Provide the [x, y] coordinate of the cell's center where the given text is located.  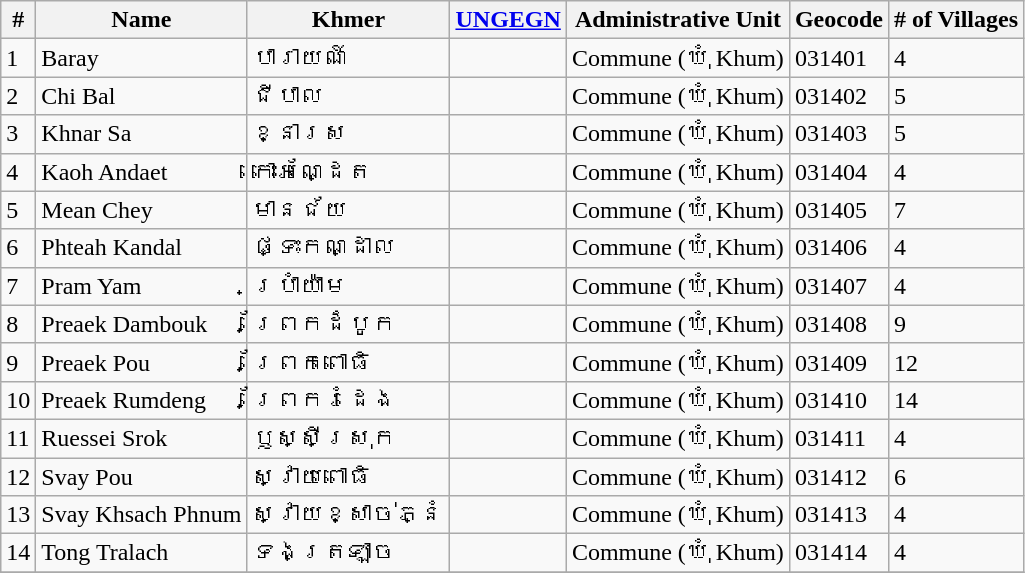
ព្រែកដំបូក [348, 324]
ព្រែកពោធិ [348, 362]
031408 [838, 324]
# of Villages [956, 20]
Preaek Dambouk [142, 324]
Administrative Unit [678, 20]
ប្រាំយ៉ាម [348, 286]
11 [18, 438]
031403 [838, 134]
ផ្ទះកណ្ដាល [348, 248]
031411 [838, 438]
Khnar Sa [142, 134]
031401 [838, 58]
Baray [142, 58]
031409 [838, 362]
8 [18, 324]
Preaek Pou [142, 362]
បារាយណ៍ [348, 58]
Pram Yam [142, 286]
Tong Tralach [142, 553]
2 [18, 96]
031404 [838, 172]
ទងត្រឡាច [348, 553]
031407 [838, 286]
031405 [838, 210]
10 [18, 400]
ស្វាយពោធិ [348, 477]
កោះអណ្ដែត [348, 172]
031413 [838, 515]
ព្រែករំដេង [348, 400]
3 [18, 134]
ខ្នារស [348, 134]
Phteah Kandal [142, 248]
UNGEGN [508, 20]
Khmer [348, 20]
Geocode [838, 20]
031406 [838, 248]
031414 [838, 553]
ឫស្សីស្រុក [348, 438]
031412 [838, 477]
Kaoh Andaet [142, 172]
031410 [838, 400]
Preaek Rumdeng [142, 400]
ស្វាយខ្សាច់ភ្នំ [348, 515]
ជីបាល [348, 96]
# [18, 20]
មានជ័យ [348, 210]
Name [142, 20]
Mean Chey [142, 210]
Ruessei Srok [142, 438]
1 [18, 58]
Chi Bal [142, 96]
Svay Pou [142, 477]
Svay Khsach Phnum [142, 515]
13 [18, 515]
031402 [838, 96]
